Determine the (x, y) coordinate at the center of the cell enclosing the given text.  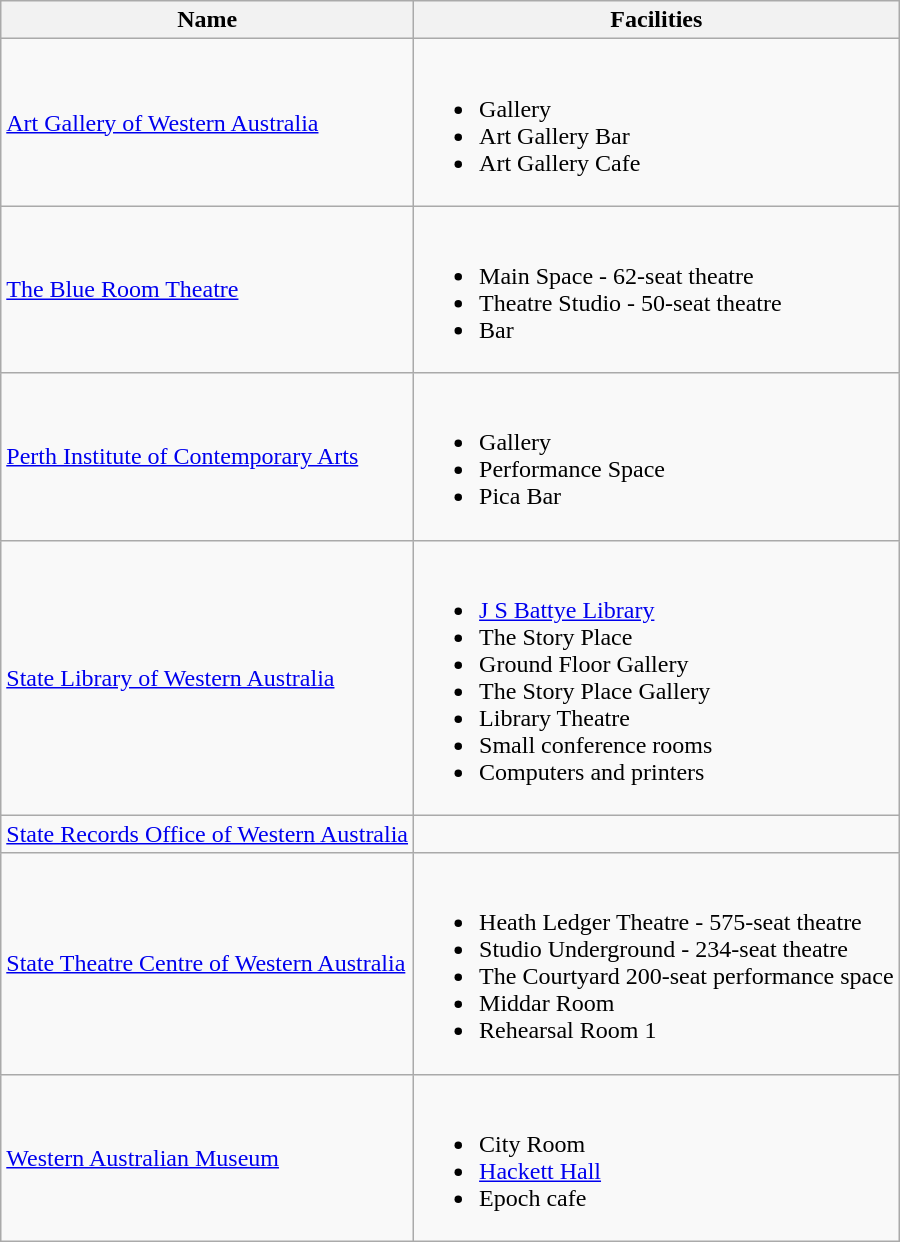
State Records Office of Western Australia (208, 834)
Perth Institute of Contemporary Arts (208, 456)
Heath Ledger Theatre - 575-seat theatreStudio Underground - 234-seat theatreThe Courtyard 200-seat performance spaceMiddar RoomRehearsal Room 1 (657, 964)
The Blue Room Theatre (208, 290)
Name (208, 20)
Facilities (657, 20)
City RoomHackett HallEpoch cafe (657, 1158)
GalleryArt Gallery BarArt Gallery Cafe (657, 122)
GalleryPerformance SpacePica Bar (657, 456)
State Theatre Centre of Western Australia (208, 964)
State Library of Western Australia (208, 678)
J S Battye LibraryThe Story PlaceGround Floor GalleryThe Story Place GalleryLibrary TheatreSmall conference roomsComputers and printers (657, 678)
Western Australian Museum (208, 1158)
Art Gallery of Western Australia (208, 122)
Main Space - 62-seat theatreTheatre Studio - 50-seat theatreBar (657, 290)
